Scan for the cell matching the given text and deliver its [x, y] coordinate at center. 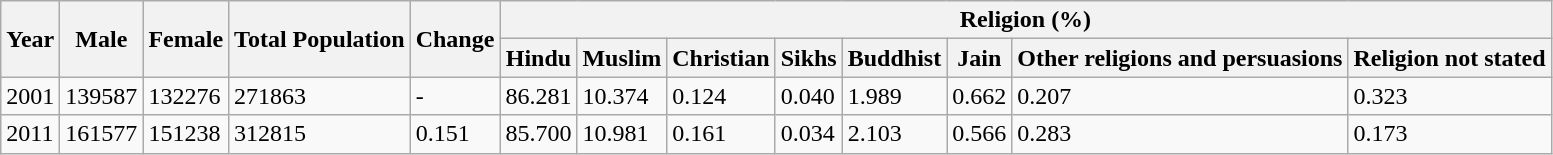
2.103 [894, 134]
85.700 [538, 134]
Male [102, 39]
Other religions and persuasions [1180, 58]
0.124 [721, 96]
2011 [30, 134]
Female [186, 39]
10.374 [622, 96]
0.207 [1180, 96]
Buddhist [894, 58]
0.151 [455, 134]
- [455, 96]
0.040 [808, 96]
132276 [186, 96]
Year [30, 39]
0.662 [980, 96]
2001 [30, 96]
Jain [980, 58]
271863 [320, 96]
Christian [721, 58]
Religion (%) [1026, 20]
Muslim [622, 58]
Sikhs [808, 58]
Hindu [538, 58]
Change [455, 39]
0.034 [808, 134]
Religion not stated [1450, 58]
151238 [186, 134]
0.161 [721, 134]
139587 [102, 96]
0.173 [1450, 134]
0.283 [1180, 134]
1.989 [894, 96]
Total Population [320, 39]
0.323 [1450, 96]
161577 [102, 134]
0.566 [980, 134]
86.281 [538, 96]
10.981 [622, 134]
312815 [320, 134]
